Locate the cell with the specified text and output its [x, y] center coordinate. 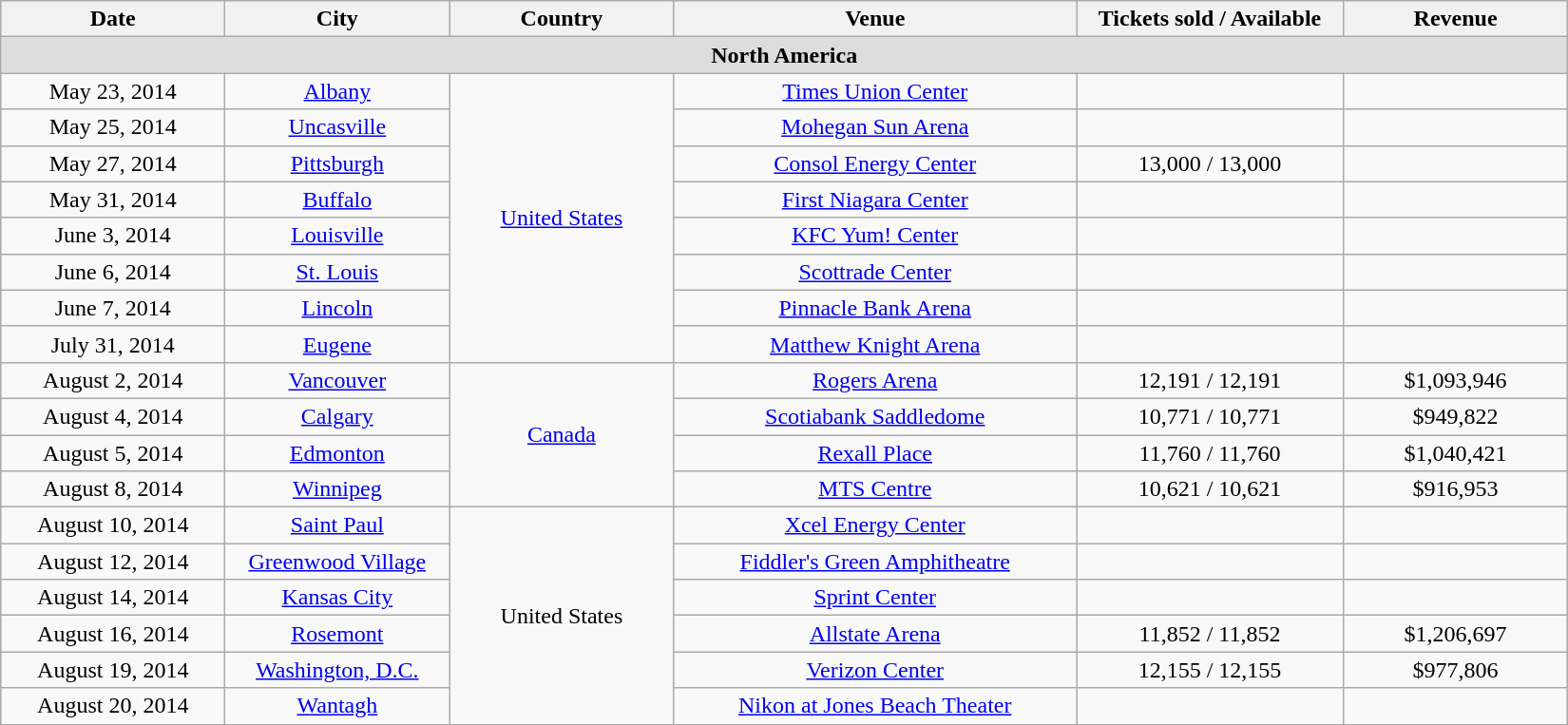
Eugene [337, 344]
August 10, 2014 [113, 525]
MTS Centre [875, 489]
August 8, 2014 [113, 489]
First Niagara Center [875, 200]
June 3, 2014 [113, 236]
August 2, 2014 [113, 380]
August 19, 2014 [113, 670]
Buffalo [337, 200]
Wantagh [337, 706]
August 12, 2014 [113, 562]
$1,206,697 [1456, 634]
Scotiabank Saddledome [875, 416]
Winnipeg [337, 489]
$949,822 [1456, 416]
$1,093,946 [1456, 380]
Lincoln [337, 308]
Date [113, 19]
Allstate Arena [875, 634]
Venue [875, 19]
St. Louis [337, 272]
Mohegan Sun Arena [875, 127]
City [337, 19]
11,852 / 11,852 [1209, 634]
12,191 / 12,191 [1209, 380]
Pinnacle Bank Arena [875, 308]
Country [562, 19]
Vancouver [337, 380]
12,155 / 12,155 [1209, 670]
Washington, D.C. [337, 670]
May 25, 2014 [113, 127]
Matthew Knight Arena [875, 344]
Tickets sold / Available [1209, 19]
Canada [562, 434]
July 31, 2014 [113, 344]
$1,040,421 [1456, 453]
June 7, 2014 [113, 308]
11,760 / 11,760 [1209, 453]
KFC Yum! Center [875, 236]
June 6, 2014 [113, 272]
Times Union Center [875, 91]
Edmonton [337, 453]
August 16, 2014 [113, 634]
13,000 / 13,000 [1209, 163]
Verizon Center [875, 670]
Consol Energy Center [875, 163]
May 27, 2014 [113, 163]
Louisville [337, 236]
August 4, 2014 [113, 416]
Scottrade Center [875, 272]
Fiddler's Green Amphitheatre [875, 562]
August 20, 2014 [113, 706]
10,621 / 10,621 [1209, 489]
Rosemont [337, 634]
May 23, 2014 [113, 91]
August 5, 2014 [113, 453]
Revenue [1456, 19]
August 14, 2014 [113, 598]
Rogers Arena [875, 380]
Calgary [337, 416]
Albany [337, 91]
May 31, 2014 [113, 200]
Saint Paul [337, 525]
$977,806 [1456, 670]
Nikon at Jones Beach Theater [875, 706]
Sprint Center [875, 598]
10,771 / 10,771 [1209, 416]
North America [785, 55]
Kansas City [337, 598]
Pittsburgh [337, 163]
Uncasville [337, 127]
$916,953 [1456, 489]
Greenwood Village [337, 562]
Xcel Energy Center [875, 525]
Rexall Place [875, 453]
